Search for the cell housing the specified text and yield its [x, y] center coordinate. 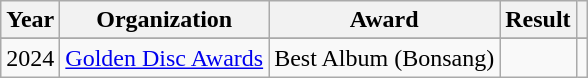
Award [384, 20]
Result [538, 20]
Organization [164, 20]
2024 [30, 58]
Golden Disc Awards [164, 58]
Year [30, 20]
Best Album (Bonsang) [384, 58]
